Return the (X, Y) coordinate for the center point of the cell that contains the specified text.  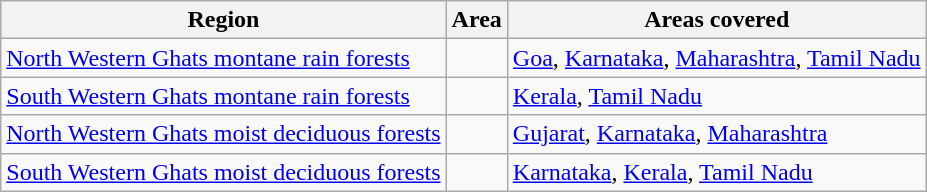
North Western Ghats moist deciduous forests (224, 134)
Region (224, 20)
South Western Ghats montane rain forests (224, 96)
South Western Ghats moist deciduous forests (224, 172)
Areas covered (716, 20)
Goa, Karnataka, Maharashtra, Tamil Nadu (716, 58)
Karnataka, Kerala, Tamil Nadu (716, 172)
Kerala, Tamil Nadu (716, 96)
Gujarat, Karnataka, Maharashtra (716, 134)
North Western Ghats montane rain forests (224, 58)
Area (476, 20)
